Provide the [X, Y] coordinate of the cell's center where the given text is located.  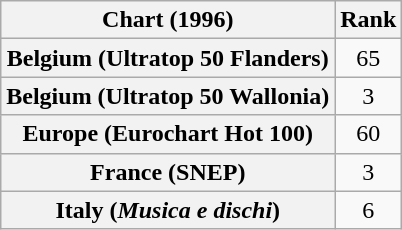
Rank [368, 20]
65 [368, 58]
France (SNEP) [168, 172]
6 [368, 210]
Europe (Eurochart Hot 100) [168, 134]
Italy (Musica e dischi) [168, 210]
Belgium (Ultratop 50 Flanders) [168, 58]
Chart (1996) [168, 20]
Belgium (Ultratop 50 Wallonia) [168, 96]
60 [368, 134]
